Return (x, y) of the center of cell containing provided text 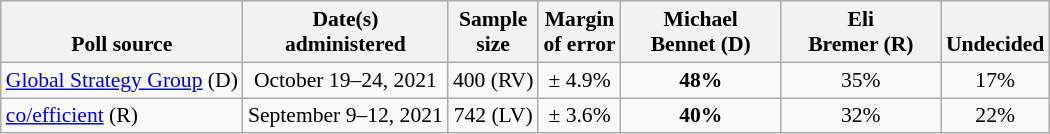
co/efficient (R) (122, 116)
Undecided (995, 32)
32% (861, 116)
48% (701, 80)
Global Strategy Group (D) (122, 80)
EliBremer (R) (861, 32)
Marginof error (579, 32)
Poll source (122, 32)
17% (995, 80)
± 3.6% (579, 116)
October 19–24, 2021 (346, 80)
400 (RV) (494, 80)
742 (LV) (494, 116)
MichaelBennet (D) (701, 32)
Date(s)administered (346, 32)
Samplesize (494, 32)
35% (861, 80)
September 9–12, 2021 (346, 116)
22% (995, 116)
± 4.9% (579, 80)
40% (701, 116)
